Return the [x, y] coordinate for the center point of the cell that contains the specified text.  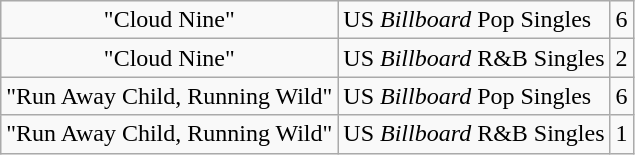
2 [622, 58]
1 [622, 134]
